Identify which cell holds the provided text, then report its (X, Y) central coordinate. 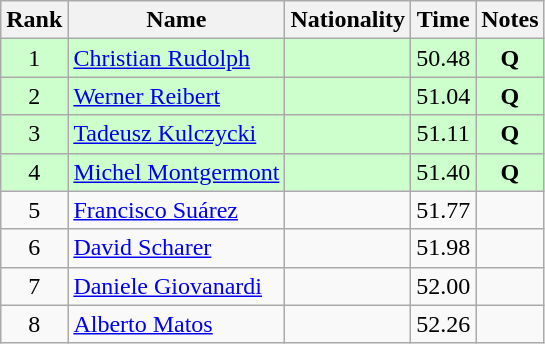
2 (34, 96)
Michel Montgermont (176, 172)
4 (34, 172)
Time (444, 20)
David Scharer (176, 248)
Werner Reibert (176, 96)
Nationality (348, 20)
Rank (34, 20)
51.40 (444, 172)
52.00 (444, 286)
6 (34, 248)
1 (34, 58)
Alberto Matos (176, 324)
51.98 (444, 248)
51.11 (444, 134)
Tadeusz Kulczycki (176, 134)
Daniele Giovanardi (176, 286)
52.26 (444, 324)
8 (34, 324)
51.77 (444, 210)
Name (176, 20)
5 (34, 210)
7 (34, 286)
50.48 (444, 58)
Notes (510, 20)
Francisco Suárez (176, 210)
3 (34, 134)
51.04 (444, 96)
Christian Rudolph (176, 58)
